Determine the (X, Y) coordinate at the center of the cell enclosing the given text.  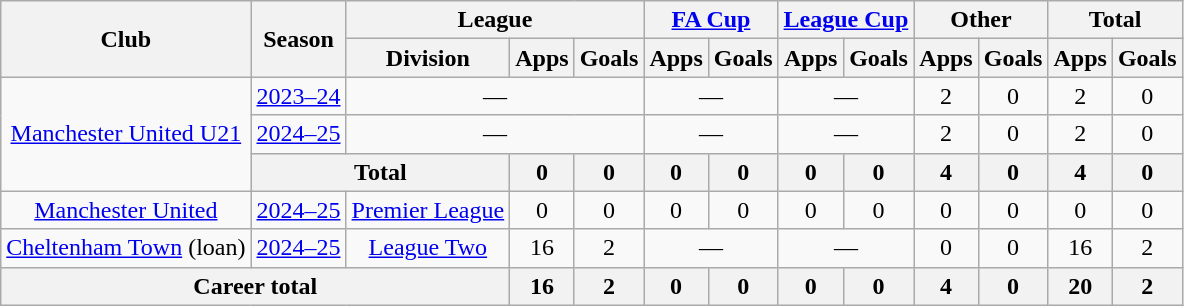
Manchester United U21 (126, 134)
Club (126, 39)
2023–24 (298, 96)
Career total (256, 286)
Manchester United (126, 210)
Cheltenham Town (loan) (126, 248)
Season (298, 39)
League (495, 20)
20 (1080, 286)
Division (428, 58)
Other (981, 20)
League Cup (846, 20)
FA Cup (711, 20)
Premier League (428, 210)
League Two (428, 248)
